Output the [x, y] coordinate of the center of the cell containing the given text.  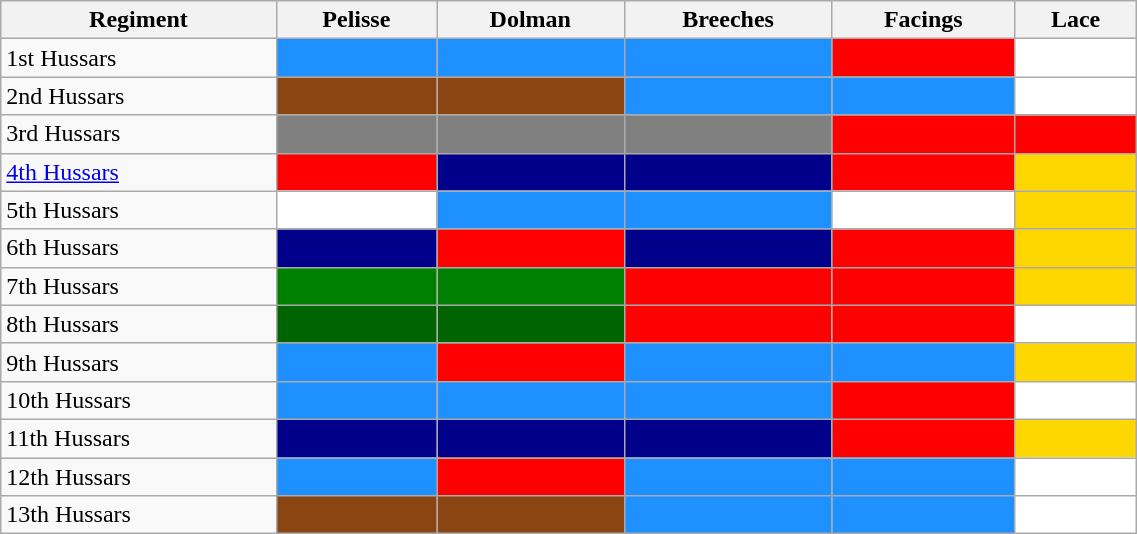
7th Hussars [138, 286]
4th Hussars [138, 172]
Breeches [728, 20]
Pelisse [356, 20]
9th Hussars [138, 362]
12th Hussars [138, 477]
1st Hussars [138, 58]
2nd Hussars [138, 96]
8th Hussars [138, 324]
11th Hussars [138, 438]
6th Hussars [138, 248]
Dolman [531, 20]
10th Hussars [138, 400]
3rd Hussars [138, 134]
Facings [923, 20]
Lace [1076, 20]
13th Hussars [138, 515]
5th Hussars [138, 210]
Regiment [138, 20]
